Output the (X, Y) coordinate of the center of the cell containing the given text.  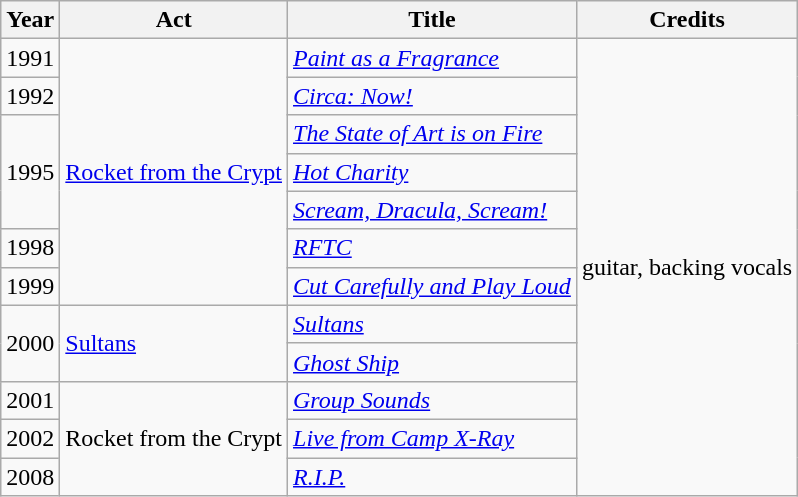
The State of Art is on Fire (432, 134)
Ghost Ship (432, 362)
Year (30, 20)
1991 (30, 58)
2000 (30, 343)
Act (174, 20)
Title (432, 20)
1998 (30, 248)
Live from Camp X-Ray (432, 438)
1992 (30, 96)
2001 (30, 400)
Paint as a Fragrance (432, 58)
Cut Carefully and Play Loud (432, 286)
guitar, backing vocals (686, 268)
1995 (30, 172)
R.I.P. (432, 477)
Circa: Now! (432, 96)
2002 (30, 438)
Hot Charity (432, 172)
2008 (30, 477)
Group Sounds (432, 400)
RFTC (432, 248)
Scream, Dracula, Scream! (432, 210)
Credits (686, 20)
1999 (30, 286)
